Return the (X, Y) coordinate for the center point of the cell that contains the specified text.  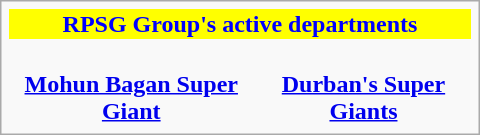
Durban's Super Giants (363, 84)
Mohun Bagan Super Giant (131, 84)
RPSG Group's active departments (240, 24)
